Scan for the cell matching the given text and deliver its [x, y] coordinate at center. 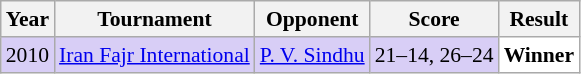
Opponent [312, 19]
Winner [540, 55]
21–14, 26–24 [434, 55]
Iran Fajr International [154, 55]
2010 [28, 55]
Tournament [154, 19]
P. V. Sindhu [312, 55]
Score [434, 19]
Result [540, 19]
Year [28, 19]
